Extract the [x, y] coordinate from the center of the cell holding the provided text.  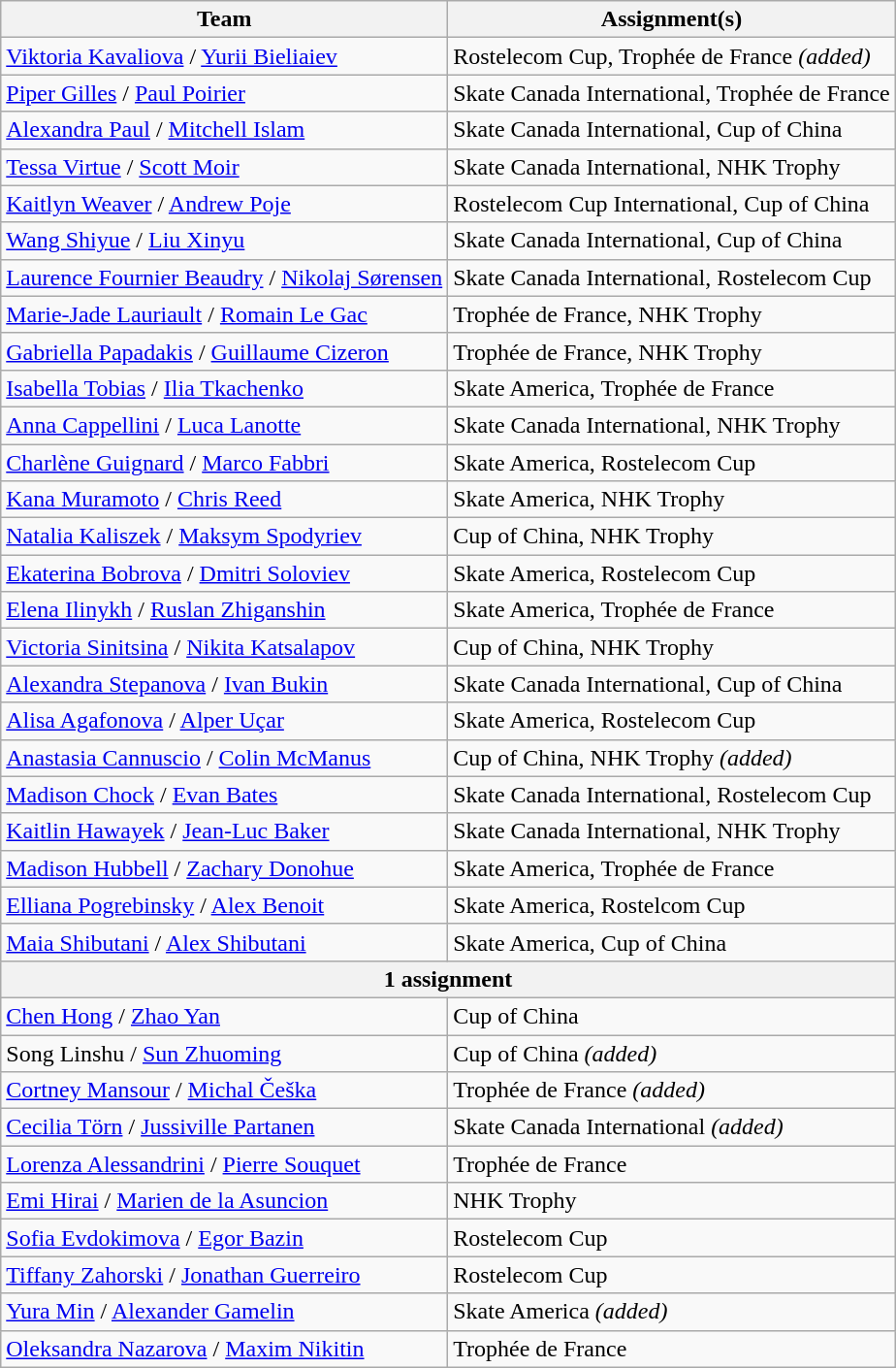
Lorenza Alessandrini / Pierre Souquet [225, 1164]
Piper Gilles / Paul Poirier [225, 93]
Trophée de France (added) [672, 1091]
Cortney Mansour / Michal Češka [225, 1091]
Song Linshu / Sun Zhuoming [225, 1053]
Skate America, Cup of China [672, 942]
Alexandra Paul / Mitchell Islam [225, 130]
Gabriella Papadakis / Guillaume Cizeron [225, 351]
Ekaterina Bobrova / Dmitri Soloviev [225, 573]
Skate America (added) [672, 1312]
Tiffany Zahorski / Jonathan Guerreiro [225, 1275]
Rostelecom Cup, Trophée de France (added) [672, 56]
Isabella Tobias / Ilia Tkachenko [225, 388]
NHK Trophy [672, 1201]
Marie-Jade Lauriault / Romain Le Gac [225, 314]
Kana Muramoto / Chris Reed [225, 500]
Kaitlyn Weaver / Andrew Poje [225, 204]
Team [225, 19]
Cecilia Törn / Jussiville Partanen [225, 1127]
Wang Shiyue / Liu Xinyu [225, 241]
Sofia Evdokimova / Egor Bazin [225, 1238]
1 assignment [448, 979]
Assignment(s) [672, 19]
Elliana Pogrebinsky / Alex Benoit [225, 905]
Anastasia Cannuscio / Colin McManus [225, 758]
Yura Min / Alexander Gamelin [225, 1312]
Cup of China, NHK Trophy (added) [672, 758]
Anna Cappellini / Luca Lanotte [225, 425]
Laurence Fournier Beaudry / Nikolaj Sørensen [225, 277]
Kaitlin Hawayek / Jean-Luc Baker [225, 831]
Maia Shibutani / Alex Shibutani [225, 942]
Elena Ilinykh / Ruslan Zhiganshin [225, 610]
Tessa Virtue / Scott Moir [225, 167]
Rostelecom Cup International, Cup of China [672, 204]
Skate Canada International (added) [672, 1127]
Skate America, NHK Trophy [672, 500]
Charlène Guignard / Marco Fabbri [225, 463]
Madison Hubbell / Zachary Donohue [225, 868]
Cup of China (added) [672, 1053]
Alexandra Stepanova / Ivan Bukin [225, 684]
Victoria Sinitsina / Nikita Katsalapov [225, 647]
Viktoria Kavaliova / Yurii Bieliaiev [225, 56]
Natalia Kaliszek / Maksym Spodyriev [225, 537]
Chen Hong / Zhao Yan [225, 1016]
Emi Hirai / Marien de la Asuncion [225, 1201]
Skate Canada International, Trophée de France [672, 93]
Skate America, Rostelcom Cup [672, 905]
Alisa Agafonova / Alper Uçar [225, 721]
Madison Chock / Evan Bates [225, 795]
Cup of China [672, 1016]
Oleksandra Nazarova / Maxim Nikitin [225, 1349]
